Capture the cell that displays the provided text and extract its (x, y) central coordinate. 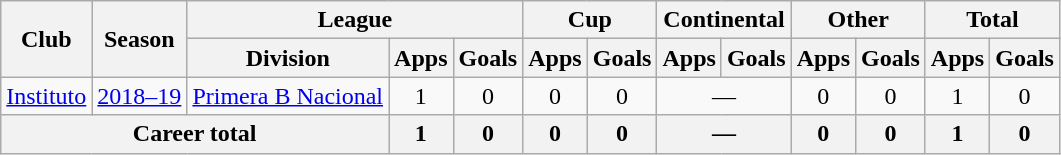
Primera B Nacional (288, 96)
Club (46, 39)
Cup (590, 20)
2018–19 (140, 96)
Season (140, 39)
League (355, 20)
Total (992, 20)
Division (288, 58)
Other (858, 20)
Instituto (46, 96)
Continental (724, 20)
Career total (195, 134)
